Search for the cell housing the specified text and yield its [x, y] center coordinate. 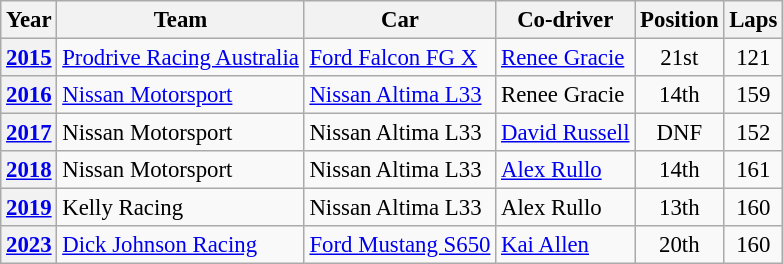
2015 [29, 58]
Kelly Racing [180, 208]
Co-driver [566, 20]
Kai Allen [566, 245]
Team [180, 20]
Year [29, 20]
21st [680, 58]
Ford Mustang S650 [400, 245]
Ford Falcon FG X [400, 58]
152 [754, 133]
Prodrive Racing Australia [180, 58]
David Russell [566, 133]
20th [680, 245]
2023 [29, 245]
121 [754, 58]
Car [400, 20]
Position [680, 20]
2019 [29, 208]
2017 [29, 133]
DNF [680, 133]
159 [754, 95]
2016 [29, 95]
161 [754, 170]
Laps [754, 20]
Dick Johnson Racing [180, 245]
13th [680, 208]
2018 [29, 170]
